From the cell containing the given text, extract its center point as [x, y] coordinate. 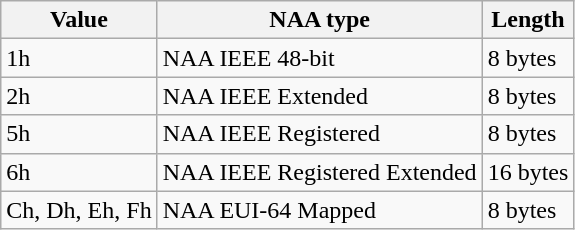
NAA type [320, 20]
6h [79, 172]
NAA IEEE Registered [320, 134]
16 bytes [528, 172]
Length [528, 20]
NAA EUI-64 Mapped [320, 210]
NAA IEEE Registered Extended [320, 172]
Value [79, 20]
1h [79, 58]
2h [79, 96]
NAA IEEE Extended [320, 96]
Ch, Dh, Eh, Fh [79, 210]
NAA IEEE 48-bit [320, 58]
5h [79, 134]
